Locate the cell with the specified text and output its [X, Y] center coordinate. 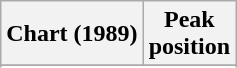
Chart (1989) [72, 34]
Peakposition [189, 34]
